Determine the [x, y] coordinate at the center of the cell enclosing the given text.  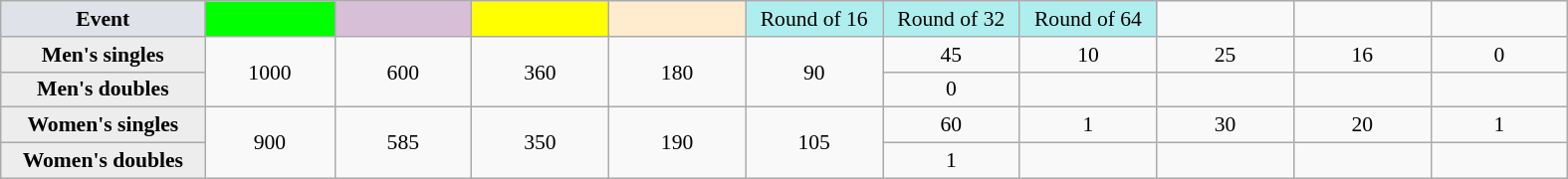
10 [1088, 55]
1000 [270, 72]
350 [541, 143]
90 [814, 72]
Event [104, 19]
30 [1226, 125]
105 [814, 143]
Women's doubles [104, 161]
360 [541, 72]
Men's singles [104, 55]
25 [1226, 55]
16 [1362, 55]
190 [677, 143]
20 [1362, 125]
900 [270, 143]
Men's doubles [104, 89]
Round of 32 [951, 19]
180 [677, 72]
Round of 64 [1088, 19]
45 [951, 55]
Round of 16 [814, 19]
Women's singles [104, 125]
60 [951, 125]
585 [403, 143]
600 [403, 72]
